Search for the cell housing the specified text and yield its [X, Y] center coordinate. 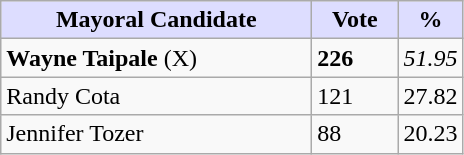
121 [355, 96]
% [430, 20]
226 [355, 58]
Wayne Taipale (X) [156, 58]
Vote [355, 20]
Randy Cota [156, 96]
Mayoral Candidate [156, 20]
20.23 [430, 134]
Jennifer Tozer [156, 134]
51.95 [430, 58]
88 [355, 134]
27.82 [430, 96]
